Determine the (x, y) coordinate at the center of the cell enclosing the given text.  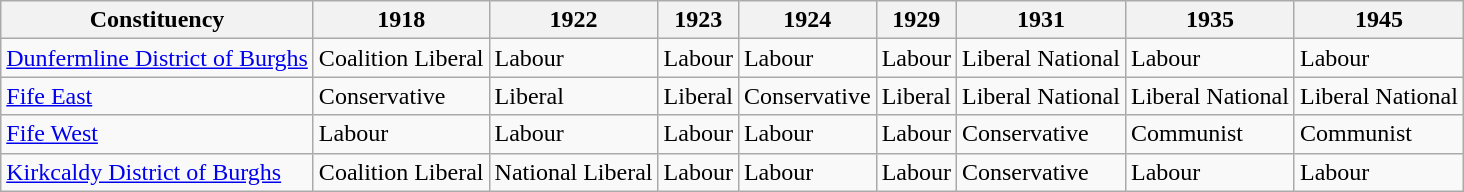
1929 (916, 20)
Constituency (158, 20)
1918 (401, 20)
1924 (807, 20)
1935 (1210, 20)
Fife West (158, 134)
Kirkcaldy District of Burghs (158, 172)
1922 (574, 20)
Fife East (158, 96)
1931 (1040, 20)
National Liberal (574, 172)
Dunfermline District of Burghs (158, 58)
1945 (1378, 20)
1923 (698, 20)
